Determine the [X, Y] coordinate at the center of the cell enclosing the given text.  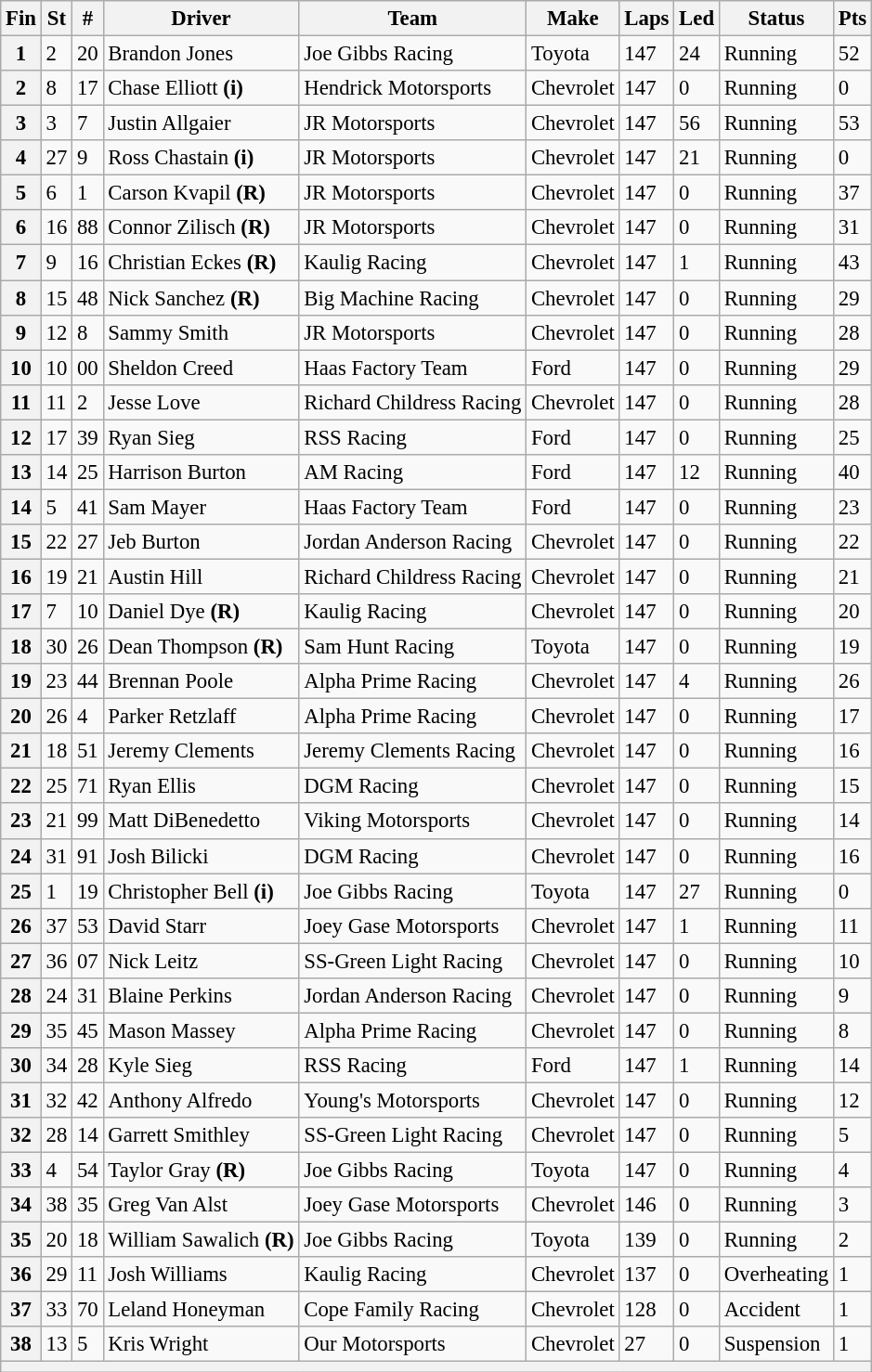
00 [87, 368]
William Sawalich (R) [201, 1240]
Christopher Bell (i) [201, 891]
Garrett Smithley [201, 1135]
Led [696, 19]
Brennan Poole [201, 681]
137 [646, 1275]
39 [87, 437]
Cope Family Racing [412, 1310]
41 [87, 507]
Josh Williams [201, 1275]
Hendrick Motorsports [412, 88]
Sam Hunt Racing [412, 647]
Ryan Sieg [201, 437]
54 [87, 1171]
Kris Wright [201, 1345]
Laps [646, 19]
Daniel Dye (R) [201, 612]
St [56, 19]
Suspension [776, 1345]
99 [87, 822]
Viking Motorsports [412, 822]
146 [646, 1205]
Jeremy Clements [201, 751]
88 [87, 227]
Ross Chastain (i) [201, 158]
45 [87, 1030]
Pts [852, 19]
Nick Leitz [201, 961]
Big Machine Racing [412, 298]
Christian Eckes (R) [201, 263]
91 [87, 856]
40 [852, 472]
Dean Thompson (R) [201, 647]
# [87, 19]
07 [87, 961]
42 [87, 1100]
51 [87, 751]
44 [87, 681]
Kyle Sieg [201, 1066]
48 [87, 298]
Chase Elliott (i) [201, 88]
Anthony Alfredo [201, 1100]
Status [776, 19]
Harrison Burton [201, 472]
Austin Hill [201, 576]
Carson Kvapil (R) [201, 193]
Driver [201, 19]
139 [646, 1240]
Taylor Gray (R) [201, 1171]
Overheating [776, 1275]
Matt DiBenedetto [201, 822]
Fin [21, 19]
David Starr [201, 925]
56 [696, 123]
128 [646, 1310]
43 [852, 263]
AM Racing [412, 472]
52 [852, 54]
Jeb Burton [201, 542]
Mason Massey [201, 1030]
Blaine Perkins [201, 996]
Accident [776, 1310]
Young's Motorsports [412, 1100]
Nick Sanchez (R) [201, 298]
Sam Mayer [201, 507]
Sammy Smith [201, 332]
Jeremy Clements Racing [412, 751]
Parker Retzlaff [201, 717]
70 [87, 1310]
Sheldon Creed [201, 368]
Leland Honeyman [201, 1310]
Jesse Love [201, 402]
71 [87, 786]
Josh Bilicki [201, 856]
Make [573, 19]
Connor Zilisch (R) [201, 227]
Our Motorsports [412, 1345]
Brandon Jones [201, 54]
Greg Van Alst [201, 1205]
Justin Allgaier [201, 123]
Team [412, 19]
Ryan Ellis [201, 786]
